Locate the cell with the specified text and output its (x, y) center coordinate. 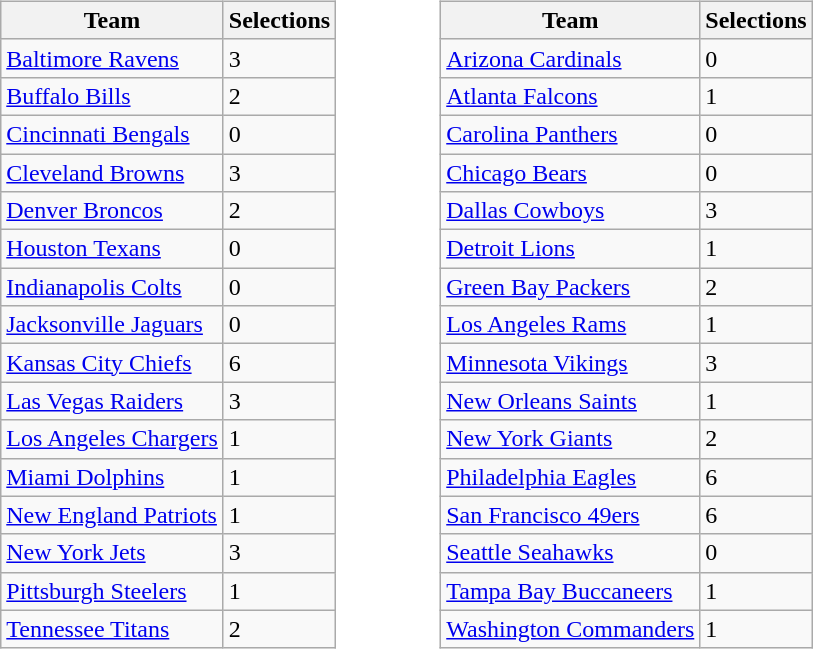
Seattle Seahawks (570, 553)
New England Patriots (112, 515)
Philadelphia Eagles (570, 477)
Houston Texans (112, 249)
Tennessee Titans (112, 629)
San Francisco 49ers (570, 515)
Los Angeles Chargers (112, 439)
New Orleans Saints (570, 401)
Arizona Cardinals (570, 58)
Baltimore Ravens (112, 58)
Indianapolis Colts (112, 287)
Washington Commanders (570, 629)
Chicago Bears (570, 173)
Las Vegas Raiders (112, 401)
New York Jets (112, 553)
Miami Dolphins (112, 477)
Minnesota Vikings (570, 363)
Los Angeles Rams (570, 325)
Tampa Bay Buccaneers (570, 591)
Atlanta Falcons (570, 96)
Buffalo Bills (112, 96)
Detroit Lions (570, 249)
Pittsburgh Steelers (112, 591)
Kansas City Chiefs (112, 363)
Carolina Panthers (570, 134)
New York Giants (570, 439)
Cleveland Browns (112, 173)
Dallas Cowboys (570, 211)
Denver Broncos (112, 211)
Green Bay Packers (570, 287)
Jacksonville Jaguars (112, 325)
Cincinnati Bengals (112, 134)
